Pinpoint the cell where the given text exists, returning its (X, Y) midpoint coordinate. 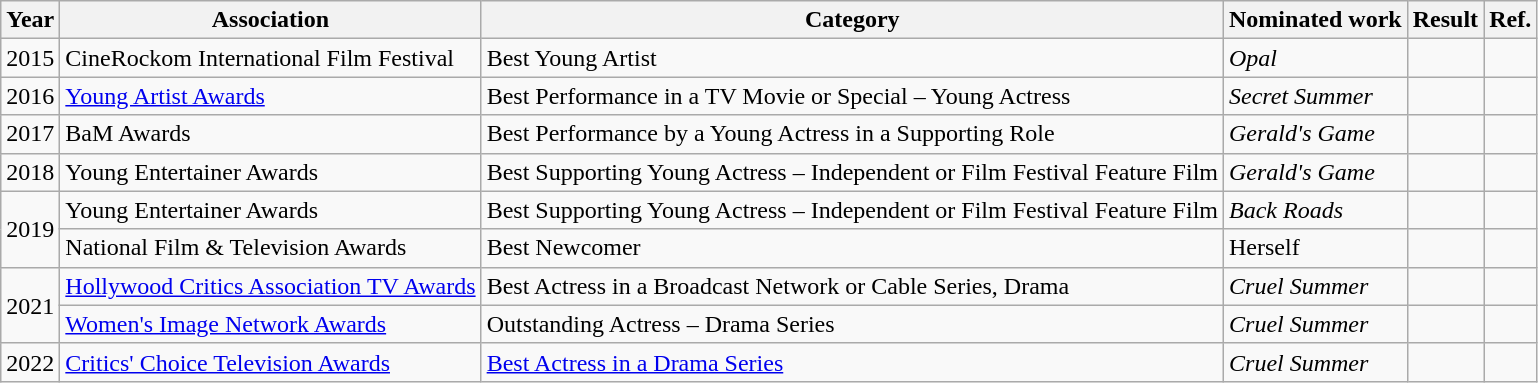
2019 (30, 229)
Result (1445, 20)
Back Roads (1316, 210)
Best Newcomer (852, 248)
BaM Awards (270, 134)
2016 (30, 96)
Critics' Choice Television Awards (270, 362)
Herself (1316, 248)
CineRockom International Film Festival (270, 58)
2021 (30, 305)
Young Artist Awards (270, 96)
2015 (30, 58)
Hollywood Critics Association TV Awards (270, 286)
Women's Image Network Awards (270, 324)
Secret Summer (1316, 96)
Year (30, 20)
Outstanding Actress – Drama Series (852, 324)
Best Actress in a Broadcast Network or Cable Series, Drama (852, 286)
Best Performance in a TV Movie or Special – Young Actress (852, 96)
2022 (30, 362)
Best Performance by a Young Actress in a Supporting Role (852, 134)
Best Young Artist (852, 58)
National Film & Television Awards (270, 248)
2018 (30, 172)
Ref. (1510, 20)
2017 (30, 134)
Best Actress in a Drama Series (852, 362)
Category (852, 20)
Opal (1316, 58)
Nominated work (1316, 20)
Association (270, 20)
